Find where the given text appears and provide that cell's center as (x, y) coordinate. 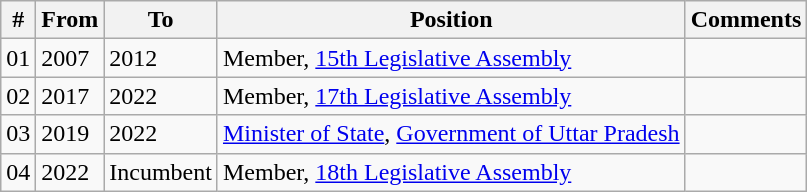
01 (18, 58)
04 (18, 172)
From (70, 20)
03 (18, 134)
2019 (70, 134)
Incumbent (161, 172)
Member, 17th Legislative Assembly (451, 96)
Comments (746, 20)
2017 (70, 96)
2012 (161, 58)
Member, 18th Legislative Assembly (451, 172)
02 (18, 96)
Position (451, 20)
2007 (70, 58)
# (18, 20)
To (161, 20)
Minister of State, Government of Uttar Pradesh (451, 134)
Member, 15th Legislative Assembly (451, 58)
